Scan for the cell matching the given text and deliver its [x, y] coordinate at center. 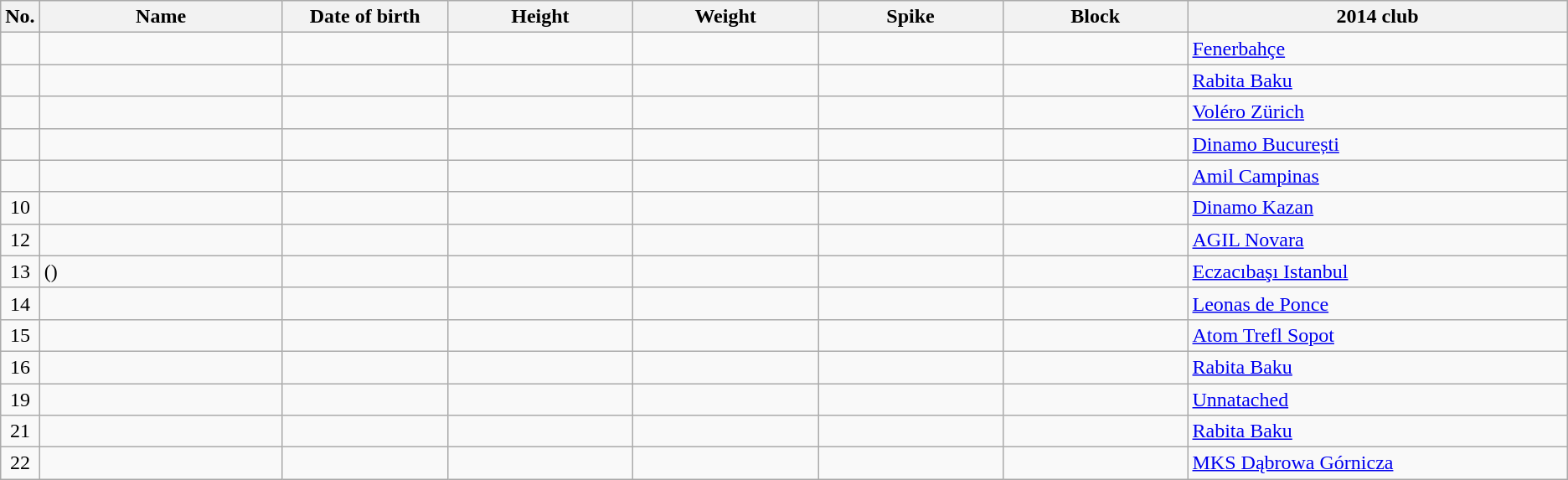
Weight [725, 17]
Dinamo București [1377, 144]
Dinamo Kazan [1377, 208]
12 [20, 240]
10 [20, 208]
Height [539, 17]
21 [20, 431]
Unnatached [1377, 400]
19 [20, 400]
15 [20, 335]
AGIL Novara [1377, 240]
Atom Trefl Sopot [1377, 335]
Name [161, 17]
Fenerbahçe [1377, 49]
() [161, 271]
14 [20, 303]
Amil Campinas [1377, 176]
Eczacıbaşı Istanbul [1377, 271]
No. [20, 17]
Block [1096, 17]
2014 club [1377, 17]
16 [20, 367]
MKS Dąbrowa Górnicza [1377, 463]
22 [20, 463]
Voléro Zürich [1377, 112]
Spike [911, 17]
Leonas de Ponce [1377, 303]
Date of birth [365, 17]
13 [20, 271]
